Output the (x, y) coordinate of the center of the cell containing the given text.  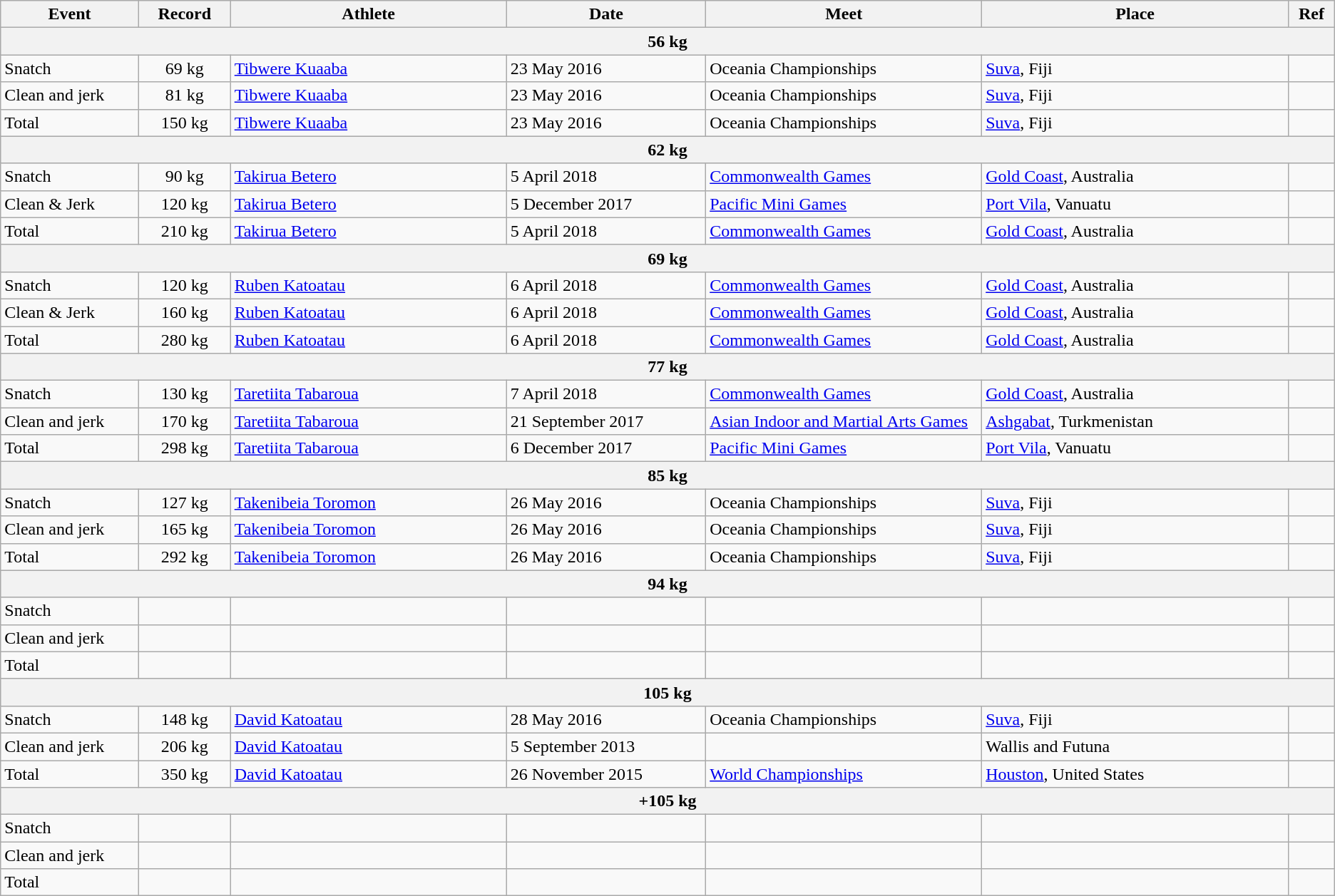
150 kg (184, 123)
Ashgabat, Turkmenistan (1135, 421)
148 kg (184, 719)
5 September 2013 (606, 746)
90 kg (184, 177)
210 kg (184, 231)
165 kg (184, 530)
127 kg (184, 503)
Date (606, 14)
81 kg (184, 96)
21 September 2017 (606, 421)
Meet (844, 14)
94 kg (667, 584)
105 kg (667, 692)
Ref (1312, 14)
298 kg (184, 448)
+105 kg (667, 801)
Wallis and Futuna (1135, 746)
206 kg (184, 746)
77 kg (667, 367)
Athlete (368, 14)
26 November 2015 (606, 773)
350 kg (184, 773)
Asian Indoor and Martial Arts Games (844, 421)
Record (184, 14)
5 December 2017 (606, 204)
292 kg (184, 557)
6 December 2017 (606, 448)
Event (70, 14)
56 kg (667, 41)
7 April 2018 (606, 394)
160 kg (184, 312)
62 kg (667, 150)
World Championships (844, 773)
28 May 2016 (606, 719)
130 kg (184, 394)
280 kg (184, 340)
170 kg (184, 421)
85 kg (667, 475)
Houston, United States (1135, 773)
Place (1135, 14)
